Output the [X, Y] coordinate of the center of the cell containing the given text.  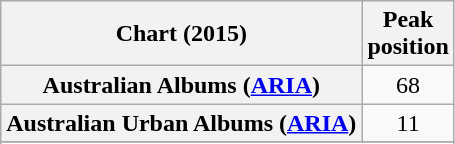
Peakposition [408, 34]
68 [408, 85]
Australian Urban Albums (ARIA) [182, 123]
11 [408, 123]
Chart (2015) [182, 34]
Australian Albums (ARIA) [182, 85]
